From the cell containing the given text, extract its center point as [X, Y] coordinate. 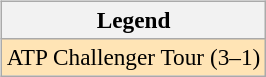
Legend [133, 20]
ATP Challenger Tour (3–1) [133, 57]
